Extract the [X, Y] coordinate from the center of the cell holding the provided text.  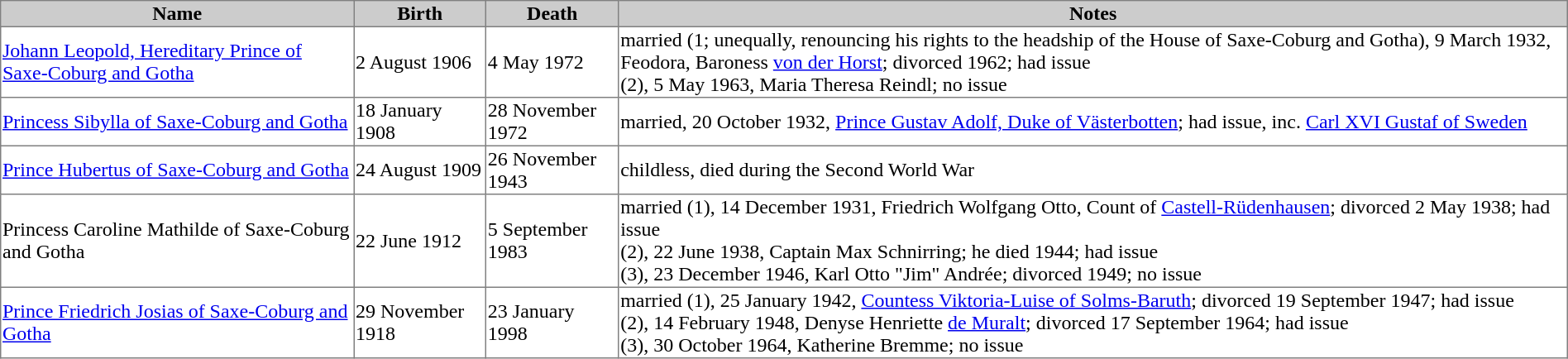
married, 20 October 1932, Prince Gustav Adolf, Duke of Västerbotten; had issue, inc. Carl XVI Gustaf of Sweden [1093, 122]
24 August 1909 [420, 170]
4 May 1972 [552, 62]
29 November 1918 [420, 323]
22 June 1912 [420, 241]
Princess Sibylla of Saxe-Coburg and Gotha [177, 122]
Johann Leopold, Hereditary Prince of Saxe-Coburg and Gotha [177, 62]
Prince Friedrich Josias of Saxe-Coburg and Gotha [177, 323]
Princess Caroline Mathilde of Saxe-Coburg and Gotha [177, 241]
Prince Hubertus of Saxe-Coburg and Gotha [177, 170]
23 January 1998 [552, 323]
5 September 1983 [552, 241]
28 November 1972 [552, 122]
26 November 1943 [552, 170]
Death [552, 14]
Notes [1093, 14]
Name [177, 14]
Birth [420, 14]
2 August 1906 [420, 62]
18 January 1908 [420, 122]
childless, died during the Second World War [1093, 170]
